Scan for the cell matching the given text and deliver its (X, Y) coordinate at center. 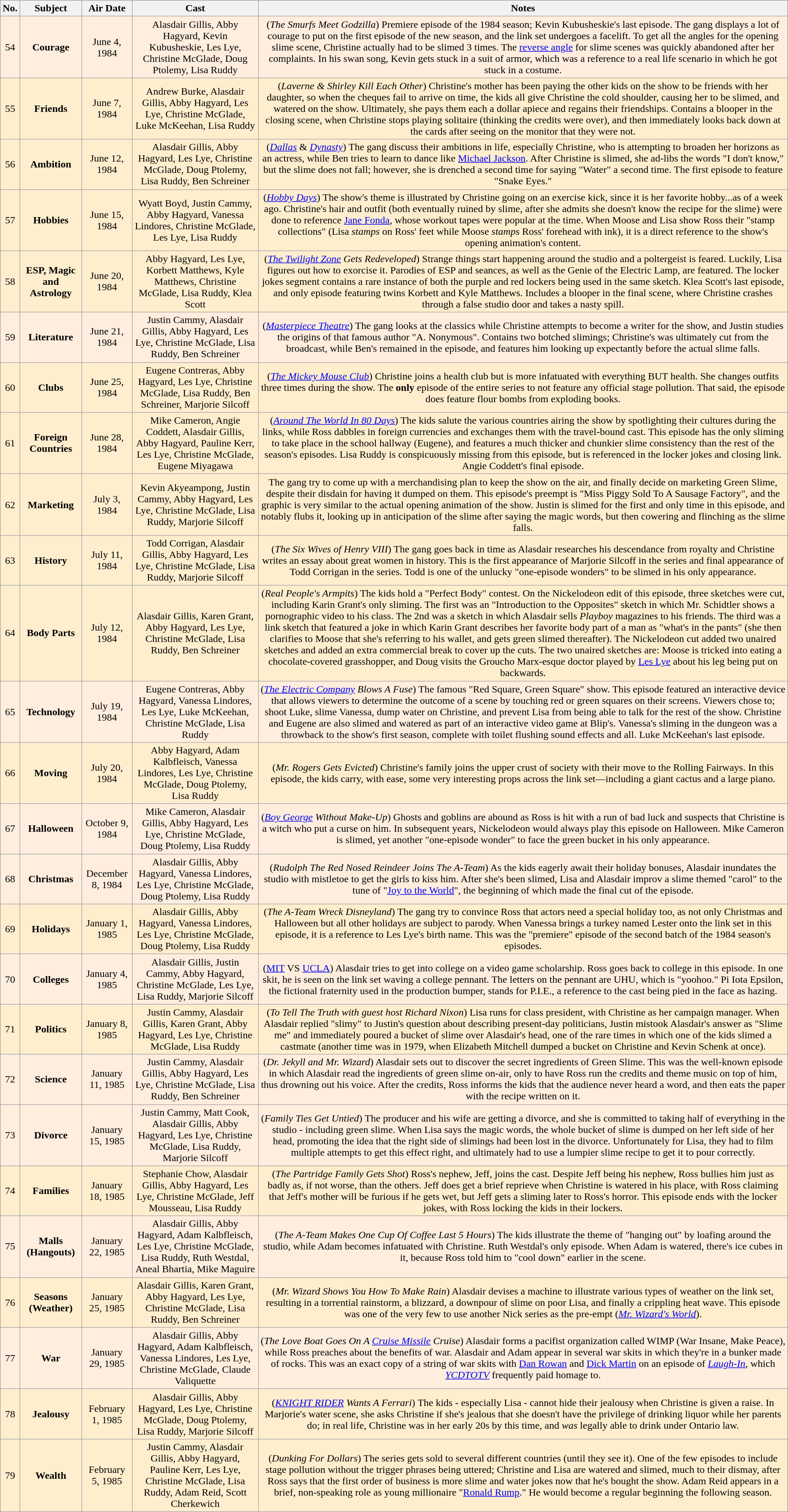
June 12, 1984 (107, 164)
Justin Cammy, Alasdair Gillis, Abby Hagyard, Pauline Kerr, Les Lye, Christine McGlade, Lisa Ruddy, Adam Reid, Scott Cherkewich (195, 1475)
Eugene Contreras, Abby Hagyard, Les Lye, Christine McGlade, Lisa Ruddy, Ben Schreiner, Marjorie Silcoff (195, 387)
July 19, 1984 (107, 711)
Abby Hagyard, Les Lye, Korbett Matthews, Kyle Matthews, Christine McGlade, Lisa Ruddy, Klea Scott (195, 281)
War (51, 1358)
October 9, 1984 (107, 829)
ESP, Magic and Astrology (51, 281)
Wyatt Boyd, Justin Cammy, Abby Hagyard, Vanessa Lindores, Christine McGlade, Les Lye, Lisa Ruddy (195, 220)
Science (51, 1080)
71 (10, 1029)
July 11, 1984 (107, 560)
54 (10, 47)
December 8, 1984 (107, 879)
Mike Cameron, Alasdair Gillis, Abby Hagyard, Les Lye, Christine McGlade, Doug Ptolemy, Lisa Ruddy (195, 829)
Todd Corrigan, Alasdair Gillis, Abby Hagyard, Les Lye, Christine McGlade, Lisa Ruddy, Marjorie Silcoff (195, 560)
June 7, 1984 (107, 109)
60 (10, 387)
June 25, 1984 (107, 387)
Alasdair Gillis, Abby Hagyard, Les Lye, Christine McGlade, Doug Ptolemy, Lisa Ruddy, Marjorie Silcoff (195, 1414)
Seasons (Weather) (51, 1302)
Technology (51, 711)
January 25, 1985 (107, 1302)
Justin Cammy, Matt Cook, Alasdair Gillis, Abby Hagyard, Les Lye, Christine McGlade, Lisa Ruddy, Marjorie Silcoff (195, 1135)
69 (10, 929)
July 20, 1984 (107, 773)
59 (10, 337)
January 29, 1985 (107, 1358)
June 28, 1984 (107, 443)
Literature (51, 337)
56 (10, 164)
73 (10, 1135)
66 (10, 773)
February 1, 1985 (107, 1414)
July 12, 1984 (107, 633)
History (51, 560)
January 15, 1985 (107, 1135)
Body Parts (51, 633)
Alasdair Gillis, Abby Hagyard, Adam Kalbfleisch, Les Lye, Christine McGlade, Lisa Ruddy, Ruth Westdal, Aneal Bhartia, Mike Maguire (195, 1247)
Cast (195, 8)
January 4, 1985 (107, 979)
79 (10, 1475)
January 8, 1985 (107, 1029)
70 (10, 979)
January 1, 1985 (107, 929)
Colleges (51, 979)
63 (10, 560)
Alasdair Gillis, Abby Hagyard, Adam Kalbfleisch, Vanessa Lindores, Les Lye, Christine McGlade, Claude Valiquette (195, 1358)
Mike Cameron, Angie Coddett, Alasdair Gillis, Abby Hagyard, Pauline Kerr, Les Lye, Christine McGlade, Eugene Miyagawa (195, 443)
Andrew Burke, Alasdair Gillis, Abby Hagyard, Les Lye, Christine McGlade, Luke McKeehan, Lisa Ruddy (195, 109)
Marketing (51, 504)
61 (10, 443)
Moving (51, 773)
Christmas (51, 879)
Stephanie Chow, Alasdair Gillis, Abby Hagyard, Les Lye, Christine McGlade, Jeff Mousseau, Lisa Ruddy (195, 1191)
64 (10, 633)
January 22, 1985 (107, 1247)
Courage (51, 47)
Subject (51, 8)
62 (10, 504)
67 (10, 829)
Air Date (107, 8)
76 (10, 1302)
Notes (523, 8)
February 5, 1985 (107, 1475)
Alasdair Gillis, Abby Hagyard, Kevin Kubusheskie, Les Lye, Christine McGlade, Doug Ptolemy, Lisa Ruddy (195, 47)
58 (10, 281)
January 11, 1985 (107, 1080)
Clubs (51, 387)
Holidays (51, 929)
68 (10, 879)
Halloween (51, 829)
Justin Cammy, Alasdair Gillis, Karen Grant, Abby Hagyard, Les Lye, Christine McGlade, Lisa Ruddy (195, 1029)
74 (10, 1191)
Families (51, 1191)
No. (10, 8)
June 20, 1984 (107, 281)
June 4, 1984 (107, 47)
June 21, 1984 (107, 337)
Divorce (51, 1135)
Politics (51, 1029)
55 (10, 109)
75 (10, 1247)
Foreign Countries (51, 443)
Wealth (51, 1475)
Friends (51, 109)
57 (10, 220)
Alasdair Gillis, Abby Hagyard, Les Lye, Christine McGlade, Doug Ptolemy, Lisa Ruddy, Ben Schreiner (195, 164)
Jealousy (51, 1414)
77 (10, 1358)
June 15, 1984 (107, 220)
Eugene Contreras, Abby Hagyard, Vanessa Lindores, Les Lye, Luke McKeehan, Christine McGlade, Lisa Ruddy (195, 711)
Kevin Akyeampong, Justin Cammy, Abby Hagyard, Les Lye, Christine McGlade, Lisa Ruddy, Marjorie Silcoff (195, 504)
Malls (Hangouts) (51, 1247)
Hobbies (51, 220)
Abby Hagyard, Adam Kalbfleisch, Vanessa Lindores, Les Lye, Christine McGlade, Doug Ptolemy, Lisa Ruddy (195, 773)
72 (10, 1080)
Ambition (51, 164)
65 (10, 711)
78 (10, 1414)
Alasdair Gillis, Justin Cammy, Abby Hagyard, Christine McGlade, Les Lye, Lisa Ruddy, Marjorie Silcoff (195, 979)
January 18, 1985 (107, 1191)
July 3, 1984 (107, 504)
